Scan for the cell matching the given text and deliver its (X, Y) coordinate at center. 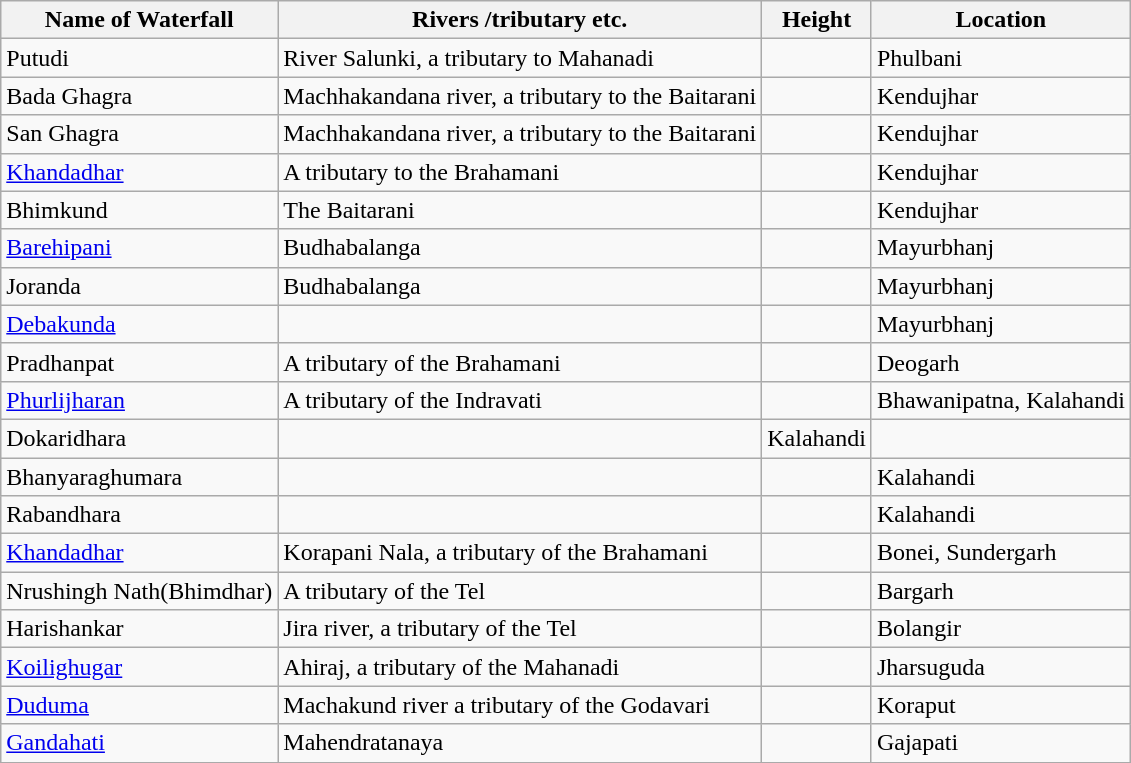
A tributary of the Indravati (520, 400)
Jira river, a tributary of the Tel (520, 629)
Bolangir (1000, 629)
Gandahati (140, 743)
Height (817, 20)
Koraput (1000, 705)
Rabandhara (140, 515)
Location (1000, 20)
Phurlijharan (140, 400)
Bhawanipatna, Kalahandi (1000, 400)
Deogarh (1000, 362)
Joranda (140, 286)
Phulbani (1000, 58)
Harishankar (140, 629)
Bhimkund (140, 210)
Ahiraj, a tributary of the Mahanadi (520, 667)
Putudi (140, 58)
Jharsuguda (1000, 667)
Bhanyaraghumara (140, 477)
Nrushingh Nath(Bhimdhar) (140, 591)
A tributary to the Brahamani (520, 172)
Name of Waterfall (140, 20)
Barehipani (140, 248)
Pradhanpat (140, 362)
San Ghagra (140, 134)
Bonei, Sundergarh (1000, 553)
The Baitarani (520, 210)
Debakunda (140, 324)
A tributary of the Tel (520, 591)
Rivers /tributary etc. (520, 20)
Gajapati (1000, 743)
Bargarh (1000, 591)
Korapani Nala, a tributary of the Brahamani (520, 553)
A tributary of the Brahamani (520, 362)
Machakund river a tributary of the Godavari (520, 705)
Mahendratanaya (520, 743)
Dokaridhara (140, 438)
Koilighugar (140, 667)
River Salunki, a tributary to Mahanadi (520, 58)
Bada Ghagra (140, 96)
Duduma (140, 705)
